From the cell containing the given text, extract its center point as (x, y) coordinate. 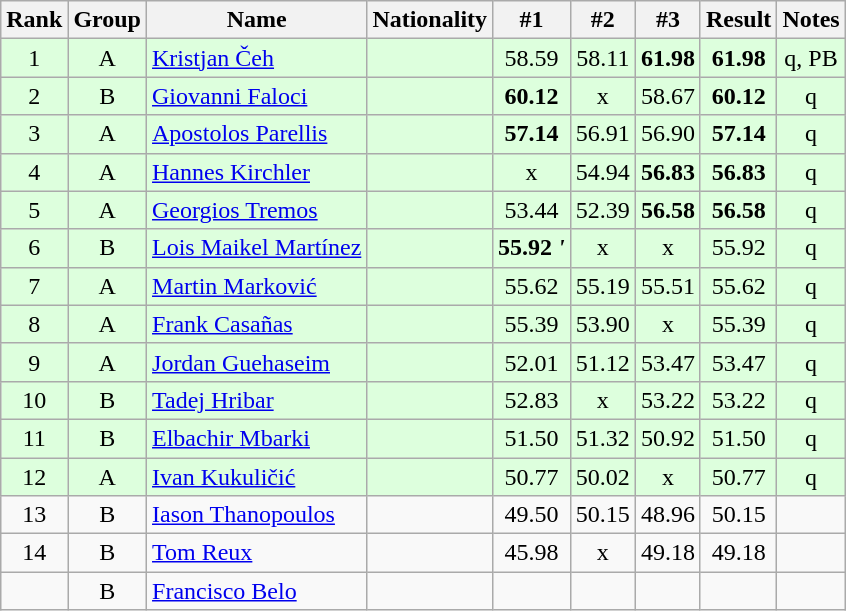
12 (34, 477)
48.96 (668, 515)
52.01 (532, 362)
Apostolos Parellis (257, 134)
3 (34, 134)
Hannes Kirchler (257, 172)
Notes (811, 20)
Result (738, 20)
Rank (34, 20)
56.90 (668, 134)
51.12 (602, 362)
55.51 (668, 286)
51.32 (602, 438)
50.92 (668, 438)
Giovanni Faloci (257, 96)
#1 (532, 20)
8 (34, 324)
Lois Maikel Martínez (257, 248)
58.11 (602, 58)
9 (34, 362)
#2 (602, 20)
53.44 (532, 210)
50.02 (602, 477)
52.83 (532, 400)
6 (34, 248)
58.59 (532, 58)
4 (34, 172)
Name (257, 20)
14 (34, 553)
10 (34, 400)
#3 (668, 20)
Frank Casañas (257, 324)
Georgios Tremos (257, 210)
q, PB (811, 58)
55.92 (738, 248)
55.19 (602, 286)
45.98 (532, 553)
Group (108, 20)
55.92 ' (532, 248)
58.67 (668, 96)
56.91 (602, 134)
7 (34, 286)
52.39 (602, 210)
53.90 (602, 324)
Francisco Belo (257, 591)
Jordan Guehaseim (257, 362)
13 (34, 515)
Tom Reux (257, 553)
Nationality (430, 20)
1 (34, 58)
5 (34, 210)
Kristjan Čeh (257, 58)
Iason Thanopoulos (257, 515)
Ivan Kukuličić (257, 477)
Elbachir Mbarki (257, 438)
54.94 (602, 172)
2 (34, 96)
Tadej Hribar (257, 400)
Martin Marković (257, 286)
11 (34, 438)
49.50 (532, 515)
